Extract the (X, Y) coordinate from the center of the cell holding the provided text.  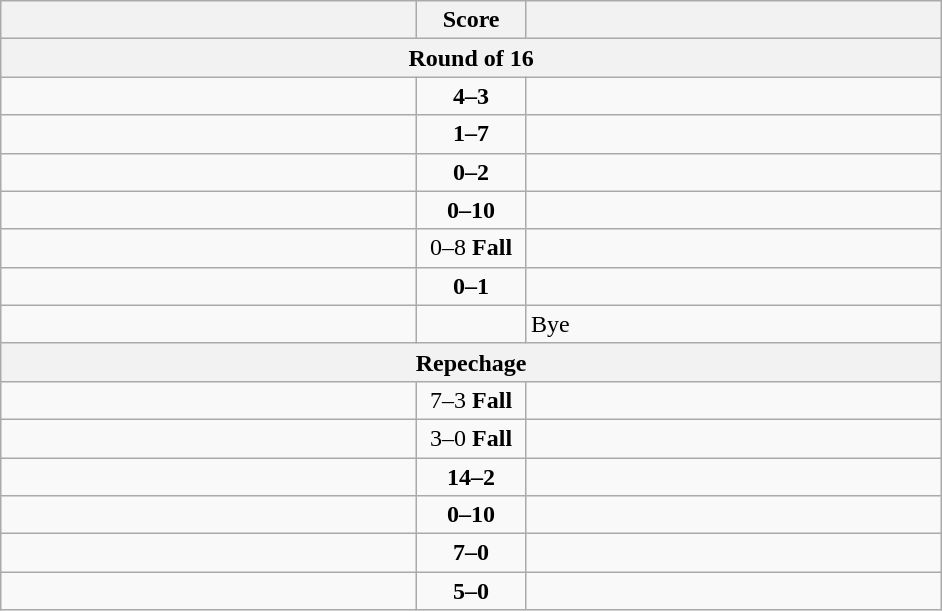
Repechage (472, 362)
7–0 (472, 553)
Score (472, 20)
Bye (733, 324)
4–3 (472, 96)
0–1 (472, 286)
7–3 Fall (472, 400)
0–8 Fall (472, 248)
3–0 Fall (472, 438)
1–7 (472, 134)
14–2 (472, 477)
5–0 (472, 591)
0–2 (472, 172)
Round of 16 (472, 58)
